Capture the cell that displays the provided text and extract its (X, Y) central coordinate. 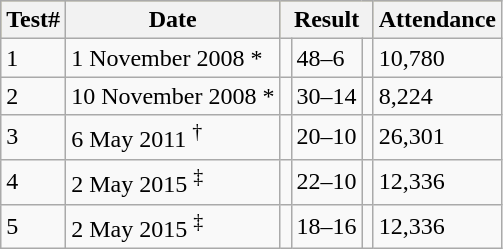
18–16 (326, 226)
22–10 (326, 182)
10 November 2008 * (173, 96)
4 (34, 182)
Date (173, 20)
30–14 (326, 96)
6 May 2011 † (173, 138)
Attendance (437, 20)
26,301 (437, 138)
Test# (34, 20)
5 (34, 226)
1 (34, 58)
2 (34, 96)
3 (34, 138)
48–6 (326, 58)
8,224 (437, 96)
Result (326, 20)
20–10 (326, 138)
1 November 2008 * (173, 58)
10,780 (437, 58)
